Extract the (X, Y) coordinate from the center of the cell holding the provided text.  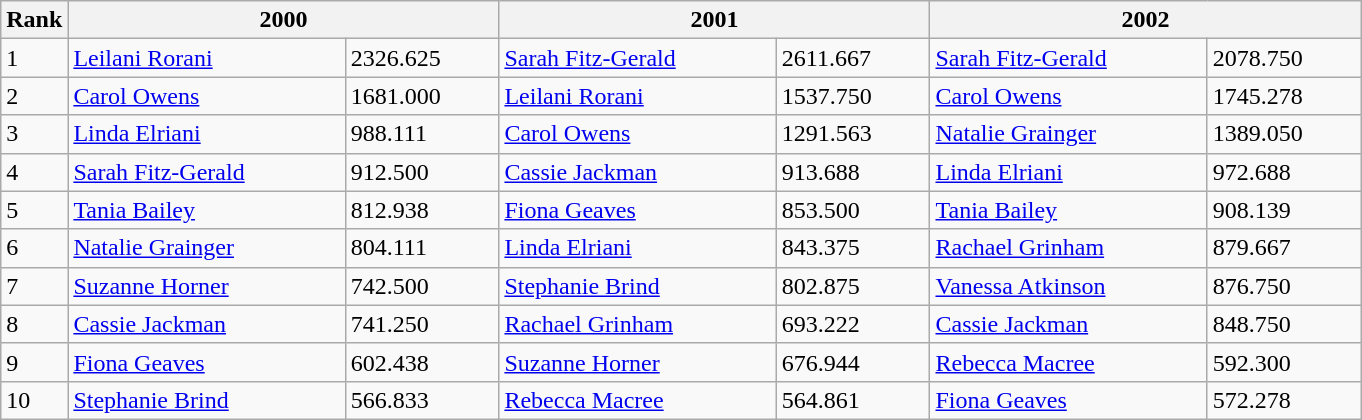
592.300 (1284, 362)
6 (34, 248)
879.667 (1284, 248)
853.500 (853, 210)
972.688 (1284, 172)
848.750 (1284, 324)
1745.278 (1284, 96)
908.139 (1284, 210)
676.944 (853, 362)
3 (34, 134)
913.688 (853, 172)
564.861 (853, 400)
988.111 (422, 134)
4 (34, 172)
10 (34, 400)
2 (34, 96)
602.438 (422, 362)
693.222 (853, 324)
804.111 (422, 248)
566.833 (422, 400)
2002 (1146, 20)
Rank (34, 20)
843.375 (853, 248)
2326.625 (422, 58)
5 (34, 210)
802.875 (853, 286)
Vanessa Atkinson (1068, 286)
1681.000 (422, 96)
2000 (284, 20)
8 (34, 324)
2001 (714, 20)
741.250 (422, 324)
1389.050 (1284, 134)
812.938 (422, 210)
912.500 (422, 172)
742.500 (422, 286)
1537.750 (853, 96)
2078.750 (1284, 58)
572.278 (1284, 400)
9 (34, 362)
7 (34, 286)
1 (34, 58)
1291.563 (853, 134)
876.750 (1284, 286)
2611.667 (853, 58)
